Capture the cell that displays the provided text and extract its (X, Y) central coordinate. 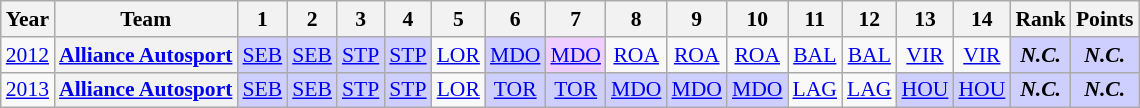
2012 (28, 55)
11 (815, 19)
5 (458, 19)
Year (28, 19)
Rank (1040, 19)
8 (636, 19)
9 (696, 19)
Team (146, 19)
14 (982, 19)
2013 (28, 90)
3 (360, 19)
6 (516, 19)
7 (576, 19)
2 (312, 19)
4 (408, 19)
1 (262, 19)
10 (758, 19)
13 (926, 19)
12 (869, 19)
Points (1105, 19)
